For the text-containing cell, return its midpoint in [x, y] coordinate format. 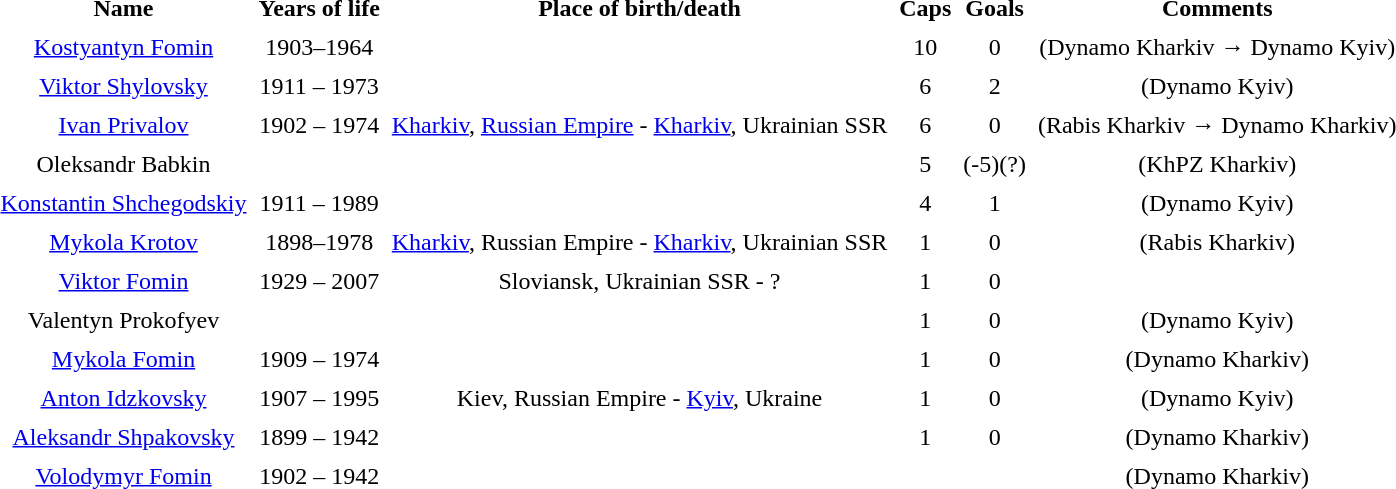
2 [995, 86]
1909 – 1974 [319, 359]
1929 – 2007 [319, 281]
1898–1978 [319, 242]
Kiev, Russian Empire - Kyiv, Ukraine [639, 398]
5 [926, 164]
1899 – 1942 [319, 437]
1907 – 1995 [319, 398]
1911 – 1973 [319, 86]
1903–1964 [319, 47]
10 [926, 47]
1911 – 1989 [319, 203]
Sloviansk, Ukrainian SSR - ? [639, 281]
4 [926, 203]
1902 – 1974 [319, 125]
(-5)(?) [995, 164]
